Locate the cell with the specified text and output its (X, Y) center coordinate. 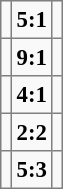
5:1 (32, 20)
9:1 (32, 57)
5:3 (32, 170)
2:2 (32, 132)
4:1 (32, 95)
